Determine the [x, y] coordinate at the center of the cell enclosing the given text.  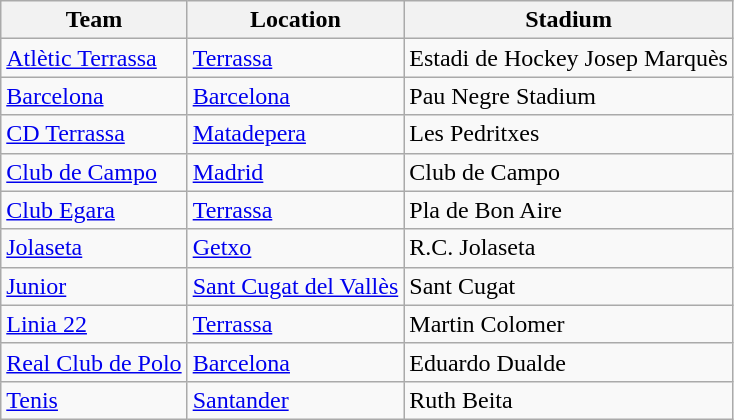
CD Terrassa [94, 134]
Club Egara [94, 210]
Pau Negre Stadium [569, 96]
Estadi de Hockey Josep Marquès [569, 58]
Madrid [296, 172]
Pla de Bon Aire [569, 210]
Real Club de Polo [94, 362]
Tenis [94, 400]
Les Pedritxes [569, 134]
Team [94, 20]
Sant Cugat del Vallès [296, 286]
Jolaseta [94, 248]
Martin Colomer [569, 324]
Eduardo Dualde [569, 362]
Ruth Beita [569, 400]
Matadepera [296, 134]
Stadium [569, 20]
R.C. Jolaseta [569, 248]
Location [296, 20]
Santander [296, 400]
Linia 22 [94, 324]
Atlètic Terrassa [94, 58]
Getxo [296, 248]
Junior [94, 286]
Sant Cugat [569, 286]
